Return the (X, Y) coordinate for the center point of the cell that contains the specified text.  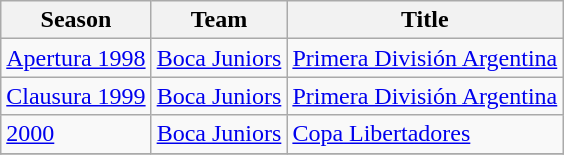
Clausura 1999 (76, 96)
Title (425, 20)
Team (219, 20)
Copa Libertadores (425, 134)
2000 (76, 134)
Apertura 1998 (76, 58)
Season (76, 20)
